Output the [x, y] coordinate of the center of the cell containing the given text.  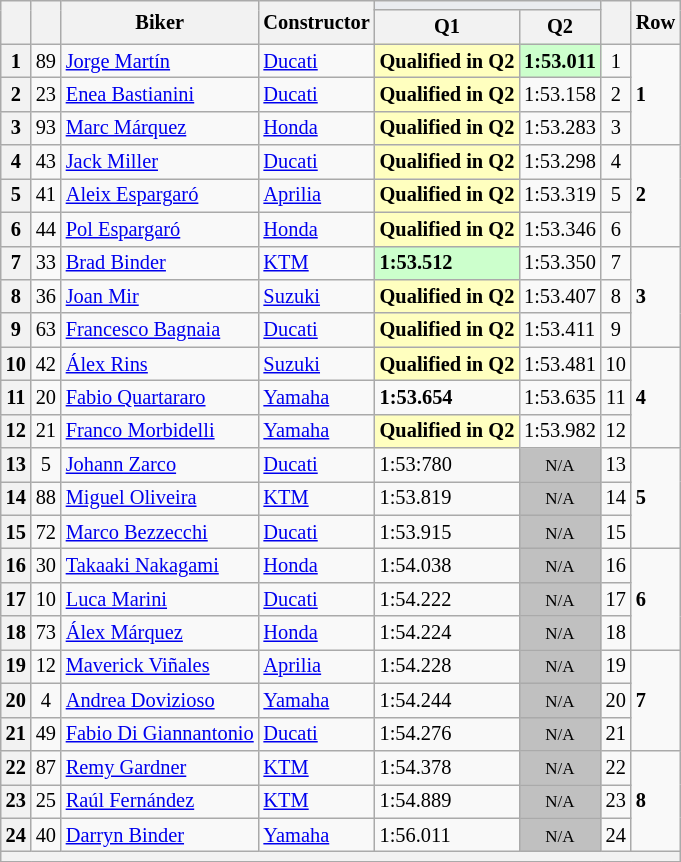
41 [46, 195]
1:54.228 [447, 666]
1:54.222 [447, 599]
Darryn Binder [160, 835]
33 [46, 263]
1:53.011 [560, 61]
Andrea Dovizioso [160, 700]
Miguel Oliveira [160, 498]
Row [656, 22]
Pol Espargaró [160, 229]
87 [46, 767]
Jack Miller [160, 162]
Remy Gardner [160, 767]
Enea Bastianini [160, 94]
49 [46, 734]
1:54.276 [447, 734]
Constructor [317, 22]
1:53.512 [447, 263]
1:54.224 [447, 633]
Francesco Bagnaia [160, 330]
30 [46, 565]
1:53.350 [560, 263]
Jorge Martín [160, 61]
Álex Márquez [160, 633]
Takaaki Nakagami [160, 565]
25 [46, 801]
1:53.635 [560, 397]
1:53.407 [560, 296]
63 [46, 330]
Johann Zarco [160, 465]
Q2 [560, 27]
Marco Bezzecchi [160, 532]
Álex Rins [160, 364]
1:53.411 [560, 330]
36 [46, 296]
40 [46, 835]
1:53.915 [447, 532]
89 [46, 61]
Biker [160, 22]
Aleix Espargaró [160, 195]
73 [46, 633]
1:54.378 [447, 767]
1:53.346 [560, 229]
1:54.244 [447, 700]
1:53.319 [560, 195]
1:53.654 [447, 397]
1:53.982 [560, 431]
1:53:780 [447, 465]
93 [46, 128]
Joan Mir [160, 296]
72 [46, 532]
Fabio Quartararo [160, 397]
Fabio Di Giannantonio [160, 734]
Q1 [447, 27]
1:54.889 [447, 801]
88 [46, 498]
Franco Morbidelli [160, 431]
1:54.038 [447, 565]
Raúl Fernández [160, 801]
Brad Binder [160, 263]
1:53.819 [447, 498]
Maverick Viñales [160, 666]
44 [46, 229]
1:53.158 [560, 94]
1:53.298 [560, 162]
43 [46, 162]
Luca Marini [160, 599]
1:56.011 [447, 835]
42 [46, 364]
1:53.481 [560, 364]
Marc Márquez [160, 128]
1:53.283 [560, 128]
